Search for the cell housing the specified text and yield its (X, Y) center coordinate. 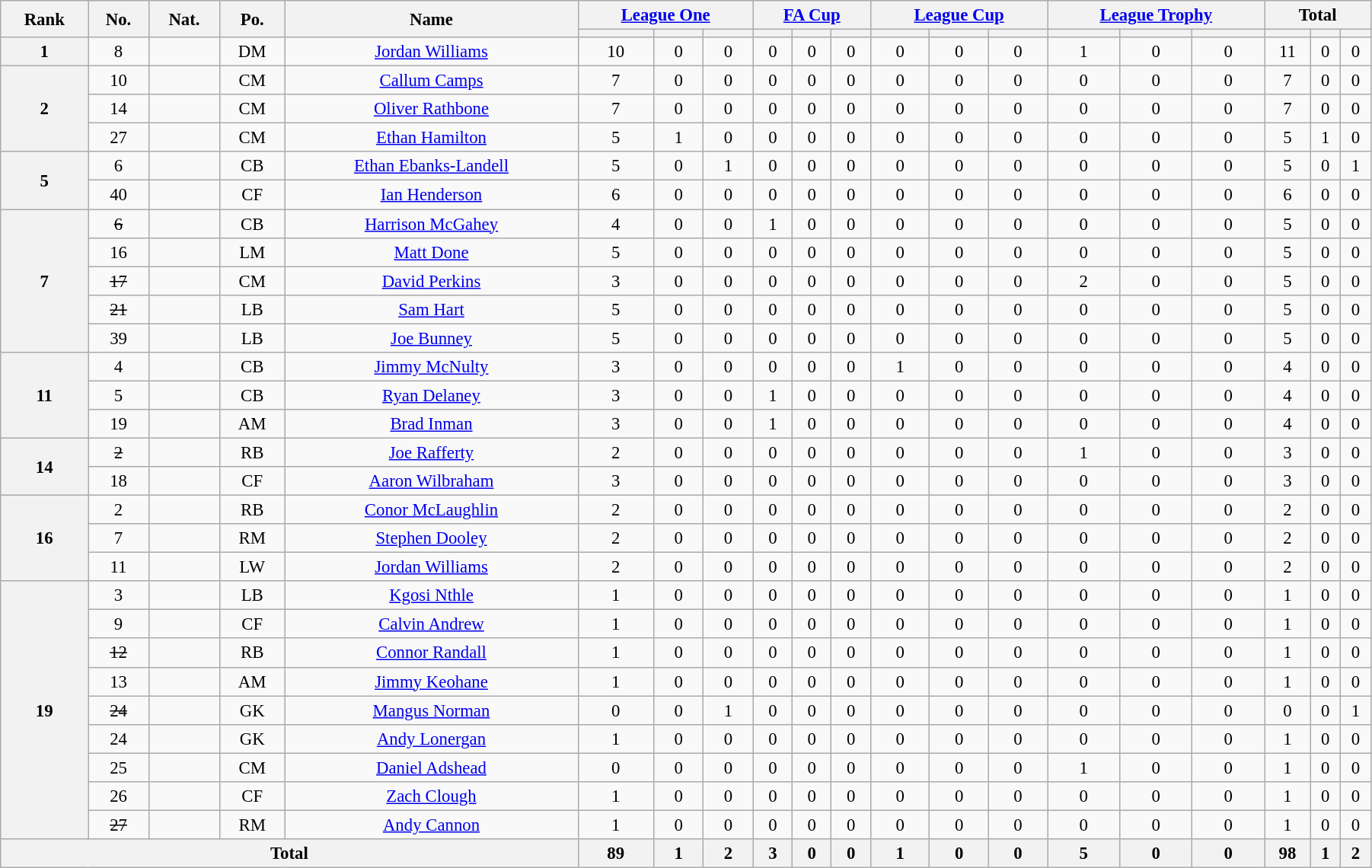
Jimmy Keohane (431, 681)
Calvin Andrew (431, 624)
LW (253, 567)
David Perkins (431, 281)
39 (119, 338)
Po. (253, 19)
Brad Inman (431, 424)
FA Cup (812, 15)
Connor Randall (431, 653)
League Cup (959, 15)
Ethan Ebanks-Landell (431, 167)
Harrison McGahey (431, 224)
13 (119, 681)
9 (119, 624)
Matt Done (431, 252)
DM (253, 52)
Joe Bunney (431, 338)
Ethan Hamilton (431, 138)
98 (1287, 854)
89 (615, 854)
Andy Cannon (431, 825)
Kgosi Nthle (431, 595)
Mangus Norman (431, 710)
26 (119, 796)
Conor McLaughlin (431, 510)
No. (119, 19)
Aaron Wilbraham (431, 481)
21 (119, 309)
40 (119, 195)
Jimmy McNulty (431, 367)
12 (119, 653)
Nat. (184, 19)
League Trophy (1156, 15)
Zach Clough (431, 796)
Oliver Rathbone (431, 109)
Ryan Delaney (431, 395)
17 (119, 281)
Name (431, 19)
Joe Rafferty (431, 452)
25 (119, 767)
18 (119, 481)
8 (119, 52)
Callum Camps (431, 81)
Ian Henderson (431, 195)
LM (253, 252)
Rank (44, 19)
Andy Lonergan (431, 739)
League One (665, 15)
Sam Hart (431, 309)
Stephen Dooley (431, 538)
Daniel Adshead (431, 767)
